Output the [X, Y] coordinate of the center of the cell containing the given text.  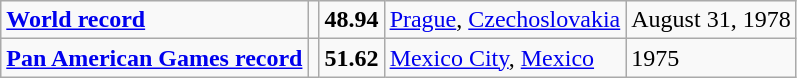
51.62 [352, 58]
1975 [711, 58]
Mexico City, Mexico [505, 58]
World record [154, 20]
Prague, Czechoslovakia [505, 20]
48.94 [352, 20]
Pan American Games record [154, 58]
August 31, 1978 [711, 20]
